Identify which cell holds the provided text, then report its (x, y) central coordinate. 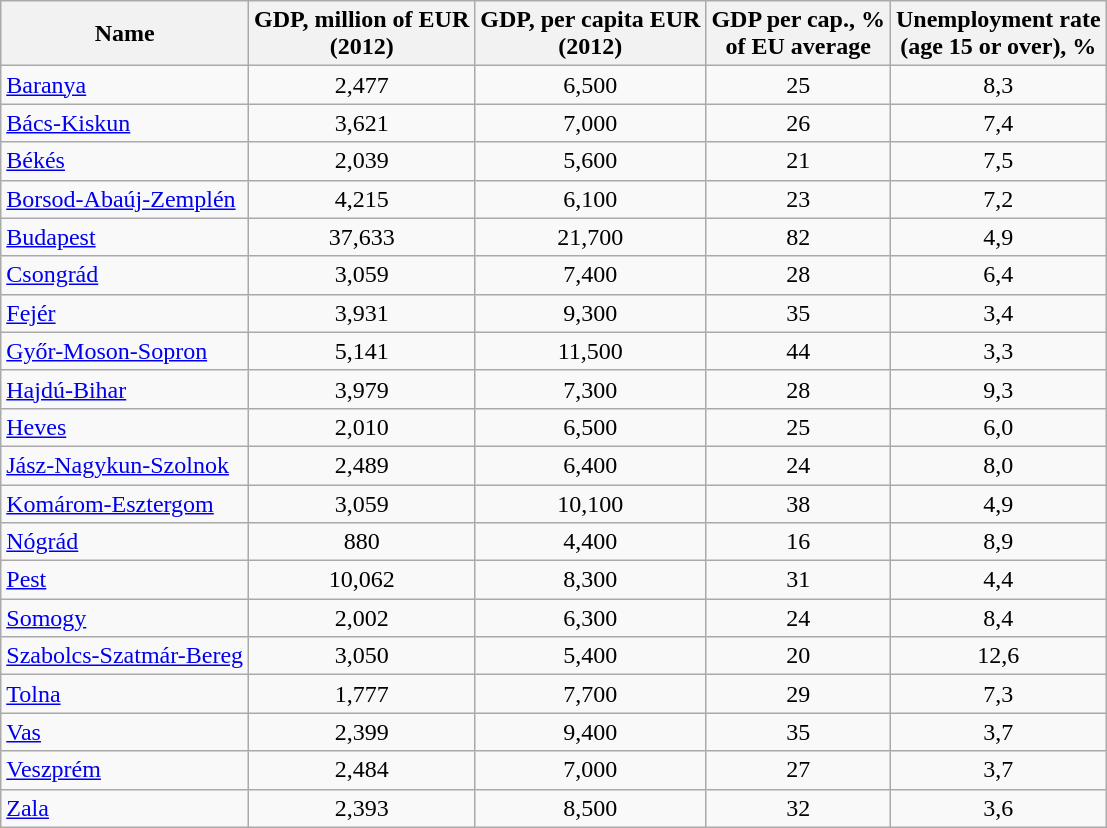
5,400 (590, 656)
37,633 (362, 237)
38 (798, 503)
6,400 (590, 465)
6,0 (998, 427)
2,489 (362, 465)
Heves (125, 427)
2,393 (362, 808)
Szabolcs-Szatmár-Bereg (125, 656)
3,050 (362, 656)
5,600 (590, 161)
7,300 (590, 389)
21 (798, 161)
16 (798, 542)
Tolna (125, 694)
6,100 (590, 199)
3,931 (362, 313)
7,2 (998, 199)
10,062 (362, 580)
23 (798, 199)
Vas (125, 732)
3,6 (998, 808)
32 (798, 808)
10,100 (590, 503)
6,300 (590, 618)
7,4 (998, 123)
Csongrád (125, 275)
7,400 (590, 275)
21,700 (590, 237)
5,141 (362, 351)
12,6 (998, 656)
Fejér (125, 313)
11,500 (590, 351)
Veszprém (125, 770)
Győr-Moson-Sopron (125, 351)
GDP, per capita EUR(2012) (590, 34)
Hajdú-Bihar (125, 389)
6,4 (998, 275)
29 (798, 694)
4,215 (362, 199)
880 (362, 542)
8,4 (998, 618)
Unemployment rate(age 15 or over), % (998, 34)
Name (125, 34)
Nógrád (125, 542)
20 (798, 656)
8,300 (590, 580)
GDP per cap., %of EU average (798, 34)
Békés (125, 161)
8,3 (998, 85)
Pest (125, 580)
7,5 (998, 161)
8,500 (590, 808)
Budapest (125, 237)
3,4 (998, 313)
9,3 (998, 389)
2,477 (362, 85)
8,0 (998, 465)
4,400 (590, 542)
3,3 (998, 351)
Somogy (125, 618)
2,484 (362, 770)
27 (798, 770)
82 (798, 237)
26 (798, 123)
2,002 (362, 618)
3,979 (362, 389)
31 (798, 580)
1,777 (362, 694)
4,4 (998, 580)
2,399 (362, 732)
9,400 (590, 732)
44 (798, 351)
Borsod-Abaúj-Zemplén (125, 199)
Bács-Kiskun (125, 123)
3,621 (362, 123)
8,9 (998, 542)
Jász-Nagykun-Szolnok (125, 465)
7,3 (998, 694)
7,700 (590, 694)
GDP, million of EUR(2012) (362, 34)
Komárom-Esztergom (125, 503)
2,039 (362, 161)
2,010 (362, 427)
9,300 (590, 313)
Baranya (125, 85)
Zala (125, 808)
